Extract the [X, Y] coordinate from the center of the cell holding the provided text.  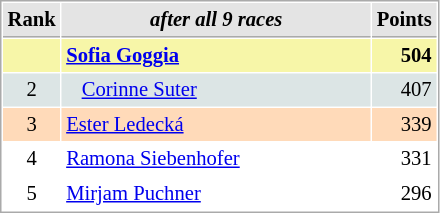
339 [404, 124]
Ramona Siebenhofer [216, 158]
after all 9 races [216, 20]
Mirjam Puchner [216, 194]
5 [32, 194]
3 [32, 124]
296 [404, 194]
331 [404, 158]
4 [32, 158]
Sofia Goggia [216, 56]
Ester Ledecká [216, 124]
2 [32, 90]
Corinne Suter [216, 90]
504 [404, 56]
Rank [32, 20]
Points [404, 20]
407 [404, 90]
